Extract the [x, y] coordinate from the center of the cell holding the provided text.  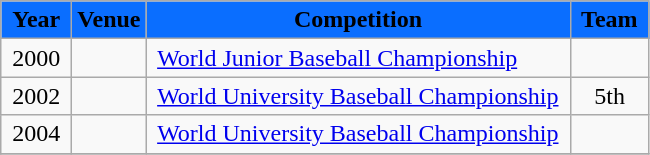
Year [36, 20]
World Junior Baseball Championship [358, 58]
2002 [36, 96]
5th [610, 96]
Team [610, 20]
2000 [36, 58]
Venue [109, 20]
2004 [36, 134]
Competition [358, 20]
